Extract the (X, Y) coordinate from the center of the cell holding the provided text.  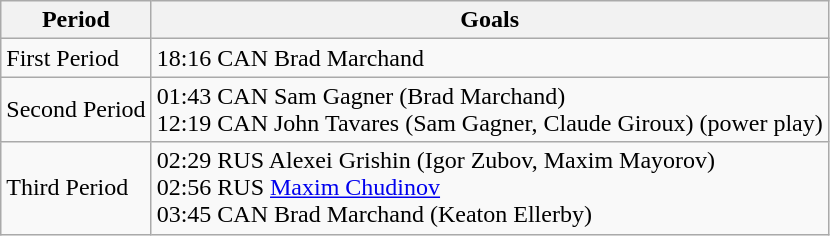
01:43 CAN Sam Gagner (Brad Marchand)12:19 CAN John Tavares (Sam Gagner, Claude Giroux) (power play) (490, 110)
Period (76, 20)
First Period (76, 58)
18:16 CAN Brad Marchand (490, 58)
02:29 RUS Alexei Grishin (Igor Zubov, Maxim Mayorov)02:56 RUS Maxim Chudinov03:45 CAN Brad Marchand (Keaton Ellerby) (490, 188)
Third Period (76, 188)
Second Period (76, 110)
Goals (490, 20)
